Scan for the cell matching the given text and deliver its (X, Y) coordinate at center. 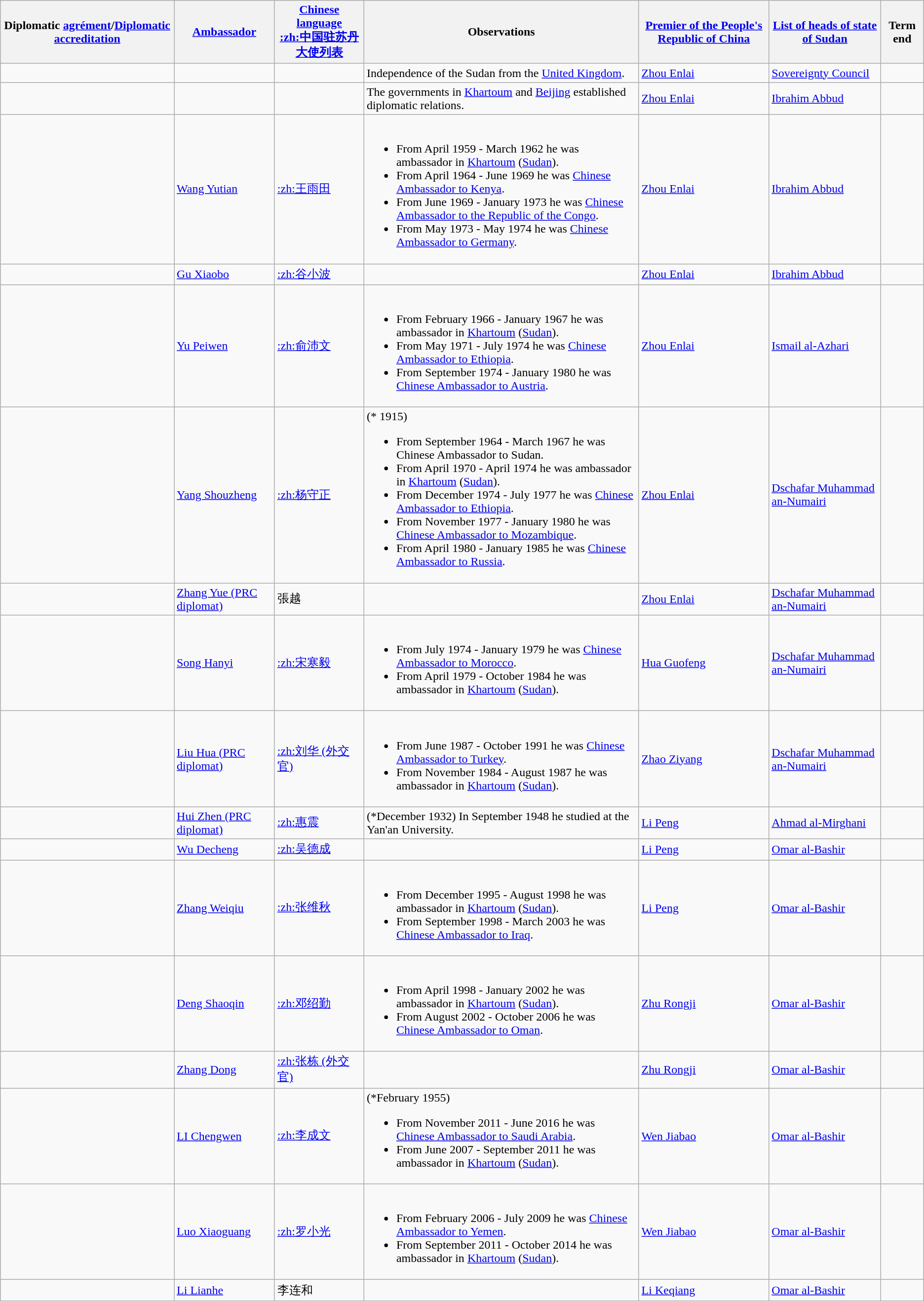
Yang Shouzheng (225, 495)
Sovereignty Council (825, 73)
Hua Guofeng (704, 663)
Yu Peiwen (225, 346)
Li Keqiang (704, 1291)
Deng Shaoqin (225, 1004)
Observations (501, 32)
:zh:谷小波 (319, 275)
LI Chengwen (225, 1136)
:zh:邓绍勤 (319, 1004)
Ismail al-Azhari (825, 346)
:zh:张栋 (外交官) (319, 1070)
List of heads of state of Sudan (825, 32)
From December 1995 - August 1998 he was ambassador in Khartoum (Sudan).From September 1998 - March 2003 he was Chinese Ambassador to Iraq. (501, 908)
(*December 1932) In September 1948 he studied at the Yan'an University. (501, 823)
李连和 (319, 1291)
:zh:吴德成 (319, 849)
:zh:俞沛文 (319, 346)
Chinese language:zh:中国驻苏丹大使列表 (319, 32)
張越 (319, 599)
Zhao Ziyang (704, 759)
Wu Decheng (225, 849)
The governments in Khartoum and Beijing established diplomatic relations. (501, 99)
Zhang Yue (PRC diplomat) (225, 599)
:zh:宋寒毅 (319, 663)
Diplomatic agrément/Diplomatic accreditation (87, 32)
Liu Hua (PRC diplomat) (225, 759)
Luo Xiaoguang (225, 1232)
Ambassador (225, 32)
Hui Zhen (PRC diplomat) (225, 823)
Zhang Dong (225, 1070)
Premier of the People's Republic of China (704, 32)
From June 1987 - October 1991 he was Chinese Ambassador to Turkey.From November 1984 - August 1987 he was ambassador in Khartoum (Sudan). (501, 759)
:zh:惠震 (319, 823)
Song Hanyi (225, 663)
Term end (902, 32)
:zh:罗小光 (319, 1232)
From February 2006 - July 2009 he was Chinese Ambassador to Yemen.From September 2011 - October 2014 he was ambassador in Khartoum (Sudan). (501, 1232)
Independence of the Sudan from the United Kingdom. (501, 73)
Ahmad al-Mirghani (825, 823)
:zh:王雨田 (319, 189)
:zh:张维秋 (319, 908)
Gu Xiaobo (225, 275)
Wang Yutian (225, 189)
Li Lianhe (225, 1291)
:zh:刘华 (外交官) (319, 759)
From July 1974 - January 1979 he was Chinese Ambassador to Morocco.From April 1979 - October 1984 he was ambassador in Khartoum (Sudan). (501, 663)
From April 1998 - January 2002 he was ambassador in Khartoum (Sudan).From August 2002 - October 2006 he was Chinese Ambassador to Oman. (501, 1004)
:zh:杨守正 (319, 495)
Zhang Weiqiu (225, 908)
:zh:李成文 (319, 1136)
